Capture the cell that displays the provided text and extract its [X, Y] central coordinate. 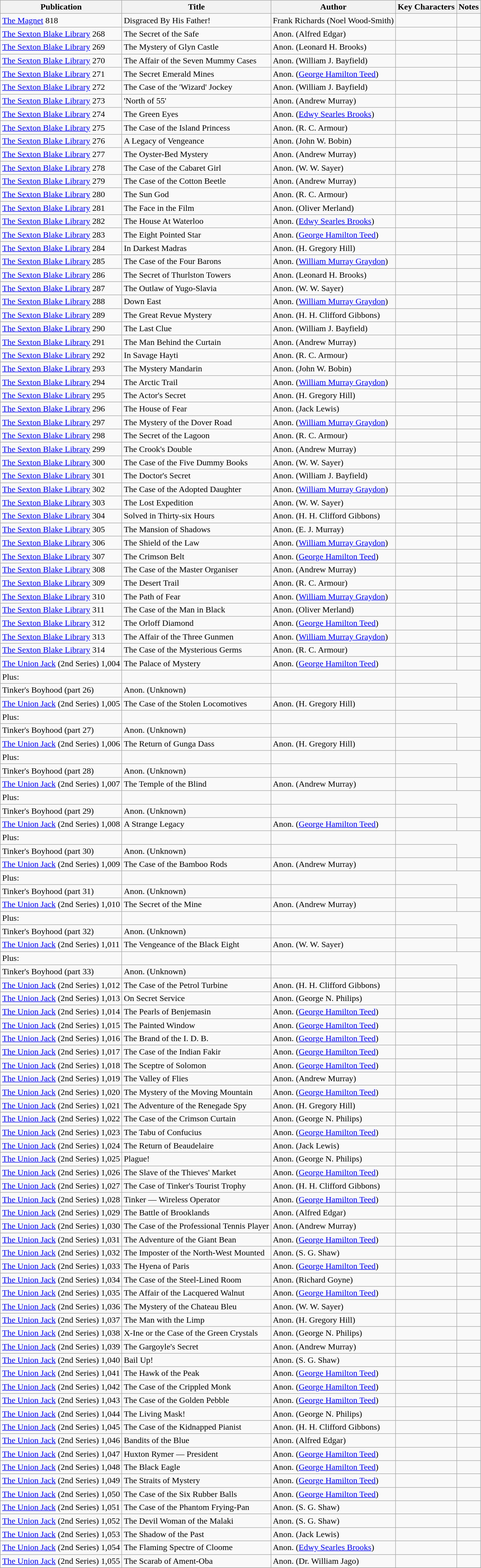
The Sexton Blake Library 297 [61, 422]
The Union Jack (2nd Series) 1,014 [61, 1012]
The Union Jack (2nd Series) 1,028 [61, 1199]
The Adventure of the Giant Bean [196, 1239]
The Last Clue [196, 328]
The Sexton Blake Library 305 [61, 529]
Plague! [196, 1159]
The Union Jack (2nd Series) 1,035 [61, 1293]
The Sexton Blake Library 276 [61, 141]
The Case of the Adopted Daughter [196, 489]
X-Ine or the Case of the Green Crystals [196, 1333]
The Mystery of Glyn Castle [196, 47]
The Sexton Blake Library 275 [61, 127]
The Sexton Blake Library 310 [61, 597]
'North of 55' [196, 101]
The Doctor's Secret [196, 476]
The Union Jack (2nd Series) 1,048 [61, 1467]
The Union Jack (2nd Series) 1,046 [61, 1440]
Down East [196, 302]
In Darkest Madras [196, 248]
Author [334, 7]
The Case of the Master Organiser [196, 569]
The Orloff Diamond [196, 623]
The Valley of Flies [196, 1079]
The Union Jack (2nd Series) 1,006 [61, 744]
The Sexton Blake Library 282 [61, 221]
The Sexton Blake Library 314 [61, 650]
The Affair of the Three Gunmen [196, 637]
The Hyena of Paris [196, 1266]
Tinker's Boyhood (part 28) [61, 770]
The Union Jack (2nd Series) 1,031 [61, 1239]
The Union Jack (2nd Series) 1,019 [61, 1079]
The Union Jack (2nd Series) 1,008 [61, 824]
The Sexton Blake Library 290 [61, 328]
The Desert Trail [196, 583]
The Sexton Blake Library 296 [61, 409]
The Union Jack (2nd Series) 1,036 [61, 1306]
The Union Jack (2nd Series) 1,050 [61, 1494]
The Union Jack (2nd Series) 1,018 [61, 1065]
The Union Jack (2nd Series) 1,027 [61, 1186]
The Outlaw of Yugo-Slavia [196, 288]
The Sexton Blake Library 292 [61, 355]
The Sexton Blake Library 300 [61, 462]
The Scarab of Ament-Oba [196, 1561]
The Return of Beaudelaire [196, 1146]
The Sexton Blake Library 281 [61, 208]
The Union Jack (2nd Series) 1,017 [61, 1052]
The Union Jack (2nd Series) 1,009 [61, 864]
The Case of the Cotton Beetle [196, 181]
The Case of the Phantom Frying-Pan [196, 1507]
The Sexton Blake Library 308 [61, 569]
Tinker's Boyhood (part 26) [61, 690]
The Secret of the Safe [196, 34]
The Union Jack (2nd Series) 1,023 [61, 1132]
The Sexton Blake Library 277 [61, 154]
The Union Jack (2nd Series) 1,033 [61, 1266]
The Sexton Blake Library 304 [61, 516]
The Sexton Blake Library 301 [61, 476]
The Sexton Blake Library 274 [61, 114]
The Sexton Blake Library 289 [61, 315]
On Secret Service [196, 998]
The Case of the Six Rubber Balls [196, 1494]
The Lost Expedition [196, 503]
Tinker's Boyhood (part 29) [61, 811]
The Gargoyle's Secret [196, 1347]
The Sexton Blake Library 295 [61, 396]
The Sexton Blake Library 273 [61, 101]
The Sexton Blake Library 312 [61, 623]
The Union Jack (2nd Series) 1,042 [61, 1387]
The Union Jack (2nd Series) 1,034 [61, 1280]
The Union Jack (2nd Series) 1,044 [61, 1413]
The Path of Fear [196, 597]
The Sexton Blake Library 306 [61, 543]
The Case of the Five Dummy Books [196, 462]
The Union Jack (2nd Series) 1,053 [61, 1534]
Disgraced By His Father! [196, 20]
Huxton Rymer — President [196, 1454]
The Sexton Blake Library 285 [61, 262]
The Painted Window [196, 1025]
Bandits of the Blue [196, 1440]
The Mystery of the Moving Mountain [196, 1092]
The Case of the Professional Tennis Player [196, 1226]
The Case of the 'Wizard' Jockey [196, 87]
The Living Mask! [196, 1413]
The Adventure of the Renegade Spy [196, 1106]
The Temple of the Blind [196, 784]
The Union Jack (2nd Series) 1,052 [61, 1521]
The Case of the Crippled Monk [196, 1387]
The Case of the Golden Pebble [196, 1400]
The Union Jack (2nd Series) 1,040 [61, 1360]
The Affair of the Seven Mummy Cases [196, 61]
The Case of the Indian Fakir [196, 1052]
Solved in Thirty-six Hours [196, 516]
The Case of the Cabaret Girl [196, 168]
The Sexton Blake Library 298 [61, 436]
Key Characters [426, 7]
The Secret of the Lagoon [196, 436]
Tinker's Boyhood (part 32) [61, 931]
The Sexton Blake Library 294 [61, 382]
The Mystery Mandarin [196, 369]
The Case of the Crimson Curtain [196, 1119]
The Great Revue Mystery [196, 315]
The Case of the Bamboo Rods [196, 864]
Anon. (E. J. Murray) [334, 529]
Bail Up! [196, 1360]
The Union Jack (2nd Series) 1,030 [61, 1226]
The Sexton Blake Library 286 [61, 275]
The Union Jack (2nd Series) 1,007 [61, 784]
The Union Jack (2nd Series) 1,016 [61, 1039]
A Legacy of Vengeance [196, 141]
The Pearls of Benjemasin [196, 1012]
The Oyster-Bed Mystery [196, 154]
The Shield of the Law [196, 543]
The Battle of Brooklands [196, 1213]
The Union Jack (2nd Series) 1,020 [61, 1092]
The Sexton Blake Library 284 [61, 248]
The Sexton Blake Library 293 [61, 369]
The Case of the Petrol Turbine [196, 985]
The Palace of Mystery [196, 663]
The Secret Emerald Mines [196, 74]
The Union Jack (2nd Series) 1,025 [61, 1159]
The Crimson Belt [196, 556]
The Sexton Blake Library 272 [61, 87]
Tinker — Wireless Operator [196, 1199]
Frank Richards (Noel Wood-Smith) [334, 20]
The Sexton Blake Library 291 [61, 342]
The Sexton Blake Library 307 [61, 556]
The Black Eagle [196, 1467]
The Secret of Thurlston Towers [196, 275]
The Affair of the Lacquered Walnut [196, 1293]
The Union Jack (2nd Series) 1,004 [61, 663]
The Case of the Kidnapped Pianist [196, 1427]
The Mystery of the Chateau Bleu [196, 1306]
Publication [61, 7]
The Sexton Blake Library 278 [61, 168]
Tinker's Boyhood (part 30) [61, 851]
The Arctic Trail [196, 382]
The Union Jack (2nd Series) 1,039 [61, 1347]
A Strange Legacy [196, 824]
The Sexton Blake Library 269 [61, 47]
The Union Jack (2nd Series) 1,051 [61, 1507]
The Union Jack (2nd Series) 1,037 [61, 1320]
The Sexton Blake Library 302 [61, 489]
The House At Waterloo [196, 221]
The House of Fear [196, 409]
The Union Jack (2nd Series) 1,024 [61, 1146]
The Union Jack (2nd Series) 1,012 [61, 985]
Title [196, 7]
The Case of the Man in Black [196, 610]
The Slave of the Thieves' Market [196, 1172]
The Sexton Blake Library 287 [61, 288]
The Vengeance of the Black Eight [196, 945]
The Sexton Blake Library 309 [61, 583]
The Mystery of the Dover Road [196, 422]
The Green Eyes [196, 114]
The Union Jack (2nd Series) 1,015 [61, 1025]
The Sexton Blake Library 311 [61, 610]
Anon. (Dr. William Jago) [334, 1561]
The Actor's Secret [196, 396]
The Sexton Blake Library 299 [61, 449]
The Union Jack (2nd Series) 1,049 [61, 1481]
The Hawk of the Peak [196, 1373]
The Sexton Blake Library 271 [61, 74]
The Case of the Steel-Lined Room [196, 1280]
The Case of the Island Princess [196, 127]
In Savage Hayti [196, 355]
The Flaming Spectre of Cloome [196, 1548]
The Union Jack (2nd Series) 1,043 [61, 1400]
The Sexton Blake Library 303 [61, 503]
The Union Jack (2nd Series) 1,011 [61, 945]
The Case of the Four Barons [196, 262]
The Brand of the I. D. B. [196, 1039]
The Union Jack (2nd Series) 1,005 [61, 704]
The Union Jack (2nd Series) 1,054 [61, 1548]
The Eight Pointed Star [196, 235]
Tinker's Boyhood (part 31) [61, 891]
The Straits of Mystery [196, 1481]
The Sexton Blake Library 270 [61, 61]
The Shadow of the Past [196, 1534]
The Union Jack (2nd Series) 1,022 [61, 1119]
The Sexton Blake Library 280 [61, 195]
The Union Jack (2nd Series) 1,013 [61, 998]
The Union Jack (2nd Series) 1,041 [61, 1373]
The Sexton Blake Library 313 [61, 637]
The Sexton Blake Library 279 [61, 181]
The Face in the Film [196, 208]
The Mansion of Shadows [196, 529]
The Sexton Blake Library 268 [61, 34]
The Crook's Double [196, 449]
The Union Jack (2nd Series) 1,047 [61, 1454]
The Sexton Blake Library 288 [61, 302]
Notes [469, 7]
The Sexton Blake Library 283 [61, 235]
The Union Jack (2nd Series) 1,010 [61, 905]
The Return of Gunga Dass [196, 744]
The Secret of the Mine [196, 905]
Anon. (Richard Goyne) [334, 1280]
The Devil Woman of the Malaki [196, 1521]
The Imposter of the North-West Mounted [196, 1253]
The Union Jack (2nd Series) 1,055 [61, 1561]
The Union Jack (2nd Series) 1,045 [61, 1427]
The Union Jack (2nd Series) 1,029 [61, 1213]
The Union Jack (2nd Series) 1,021 [61, 1106]
The Case of the Stolen Locomotives [196, 704]
The Union Jack (2nd Series) 1,038 [61, 1333]
The Man Behind the Curtain [196, 342]
Tinker's Boyhood (part 27) [61, 730]
The Case of the Mysterious Germs [196, 650]
The Case of Tinker's Tourist Trophy [196, 1186]
The Sun God [196, 195]
The Magnet 818 [61, 20]
Tinker's Boyhood (part 33) [61, 971]
The Sceptre of Solomon [196, 1065]
The Union Jack (2nd Series) 1,032 [61, 1253]
The Union Jack (2nd Series) 1,026 [61, 1172]
The Tabu of Confucius [196, 1132]
The Man with the Limp [196, 1320]
